Locate the cell with the specified text and output its [X, Y] center coordinate. 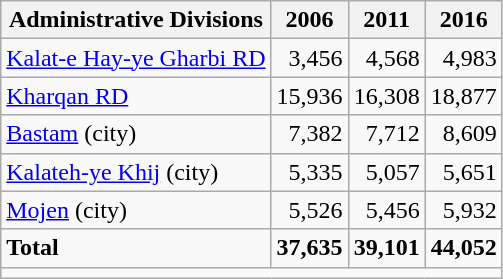
Kharqan RD [136, 96]
5,335 [310, 172]
Mojen (city) [136, 210]
7,712 [386, 134]
5,526 [310, 210]
5,932 [464, 210]
18,877 [464, 96]
5,651 [464, 172]
Kalat-e Hay-ye Gharbi RD [136, 58]
2011 [386, 20]
5,456 [386, 210]
5,057 [386, 172]
4,568 [386, 58]
2006 [310, 20]
4,983 [464, 58]
Administrative Divisions [136, 20]
Kalateh-ye Khij (city) [136, 172]
3,456 [310, 58]
16,308 [386, 96]
37,635 [310, 248]
Bastam (city) [136, 134]
2016 [464, 20]
44,052 [464, 248]
Total [136, 248]
7,382 [310, 134]
8,609 [464, 134]
15,936 [310, 96]
39,101 [386, 248]
